Identify which cell holds the provided text, then report its (X, Y) central coordinate. 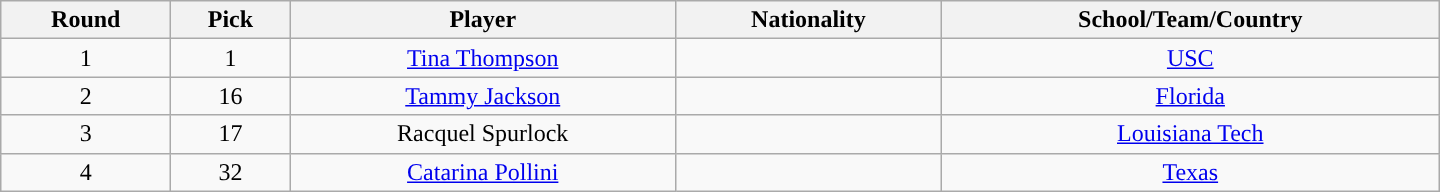
Pick (230, 20)
USC (1190, 58)
Texas (1190, 172)
Tina Thompson (483, 58)
Player (483, 20)
Tammy Jackson (483, 96)
Racquel Spurlock (483, 134)
School/Team/Country (1190, 20)
Louisiana Tech (1190, 134)
3 (86, 134)
17 (230, 134)
16 (230, 96)
Catarina Pollini (483, 172)
Round (86, 20)
Florida (1190, 96)
2 (86, 96)
Nationality (808, 20)
4 (86, 172)
32 (230, 172)
